Provide the (X, Y) coordinate of the cell's center where the given text is located.  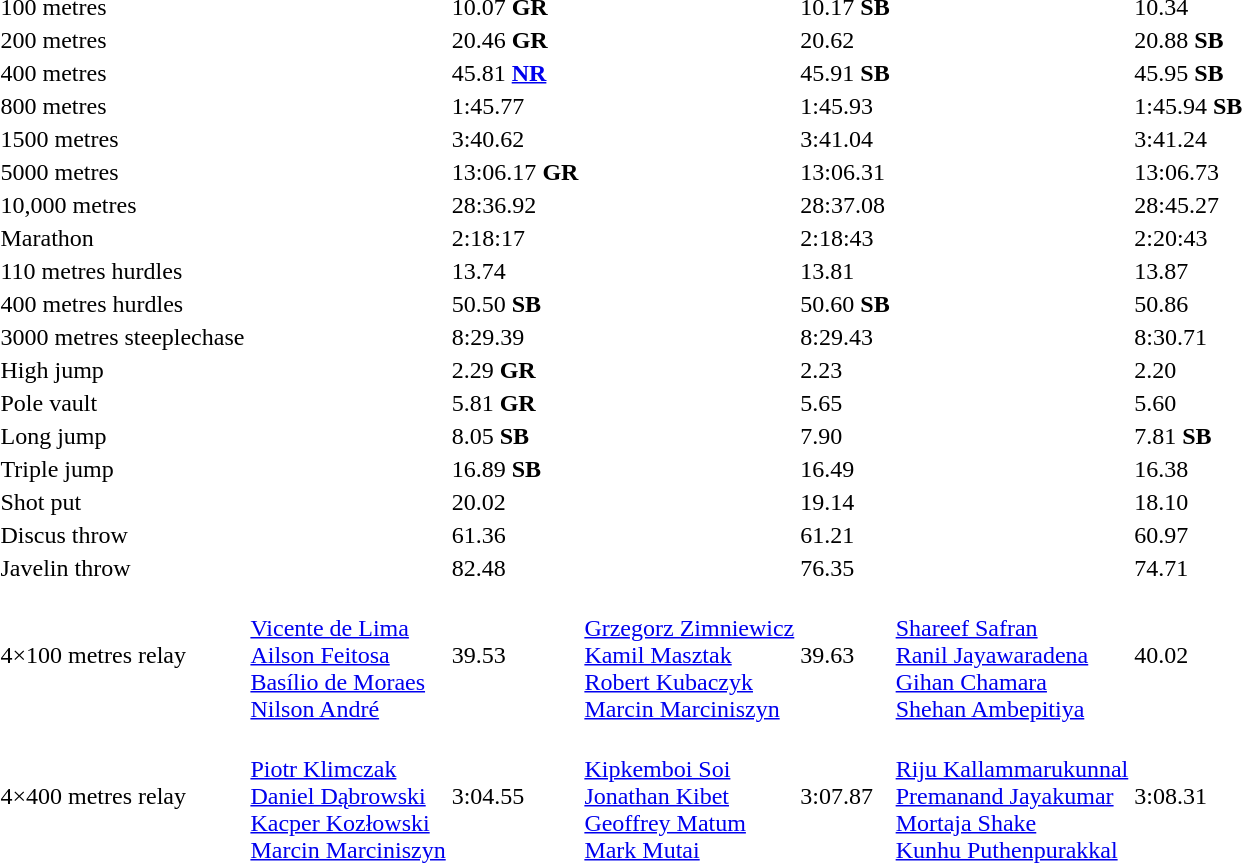
5.81 GR (515, 403)
8.05 SB (515, 436)
5.65 (845, 403)
2:18:43 (845, 238)
61.36 (515, 535)
Vicente de LimaAilson FeitosaBasílio de MoraesNilson André (348, 655)
13:06.31 (845, 172)
Grzegorz ZimniewiczKamil MasztakRobert KubaczykMarcin Marciniszyn (690, 655)
2.23 (845, 370)
1:45.77 (515, 106)
45.81 NR (515, 73)
8:29.43 (845, 337)
7.90 (845, 436)
3:41.04 (845, 139)
28:37.08 (845, 205)
45.91 SB (845, 73)
19.14 (845, 502)
50.60 SB (845, 304)
20.62 (845, 40)
1:45.93 (845, 106)
3:40.62 (515, 139)
13.74 (515, 271)
28:36.92 (515, 205)
16.89 SB (515, 469)
61.21 (845, 535)
13.81 (845, 271)
20.02 (515, 502)
50.50 SB (515, 304)
8:29.39 (515, 337)
2:18:17 (515, 238)
76.35 (845, 568)
82.48 (515, 568)
16.49 (845, 469)
20.46 GR (515, 40)
13:06.17 GR (515, 172)
2.29 GR (515, 370)
Shareef SafranRanil JayawaradenaGihan ChamaraShehan Ambepitiya (1012, 655)
39.63 (845, 655)
39.53 (515, 655)
